Find where the given text appears and provide that cell's center as (X, Y) coordinate. 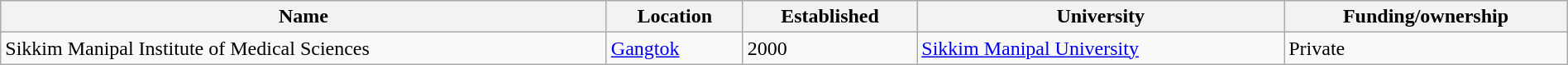
University (1101, 17)
Established (829, 17)
Name (304, 17)
Private (1426, 48)
2000 (829, 48)
Location (675, 17)
Sikkim Manipal Institute of Medical Sciences (304, 48)
Funding/ownership (1426, 17)
Gangtok (675, 48)
Sikkim Manipal University (1101, 48)
